Identify which cell holds the provided text, then report its [x, y] central coordinate. 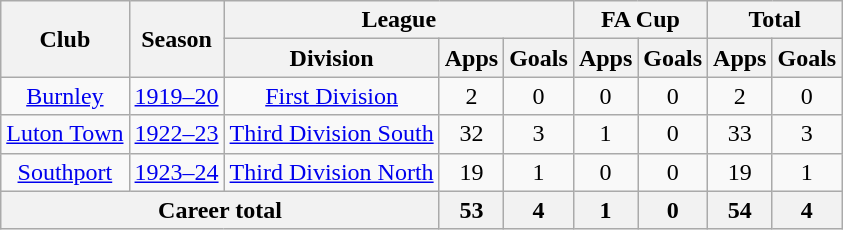
First Division [332, 96]
Career total [220, 210]
53 [471, 210]
33 [740, 134]
Luton Town [65, 134]
Southport [65, 172]
54 [740, 210]
1923–24 [176, 172]
FA Cup [640, 20]
32 [471, 134]
Total [775, 20]
Third Division South [332, 134]
Season [176, 39]
Third Division North [332, 172]
1919–20 [176, 96]
Burnley [65, 96]
League [398, 20]
Club [65, 39]
1922–23 [176, 134]
Division [332, 58]
